Output the [X, Y] coordinate of the center of the cell containing the given text.  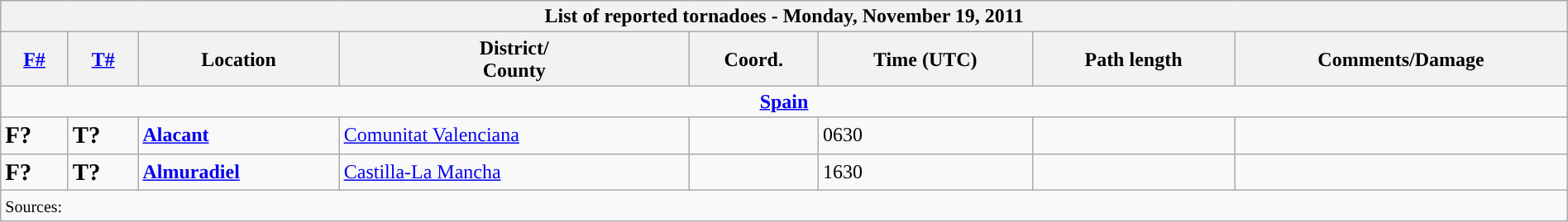
F# [35, 59]
Time (UTC) [925, 59]
District/County [514, 59]
Spain [784, 102]
1630 [925, 172]
Location [238, 59]
Path length [1133, 59]
Castilla-La Mancha [514, 172]
Comments/Damage [1401, 59]
Sources: [784, 205]
T# [103, 59]
Alacant [238, 135]
Coord. [753, 59]
0630 [925, 135]
List of reported tornadoes - Monday, November 19, 2011 [784, 17]
Comunitat Valenciana [514, 135]
Almuradiel [238, 172]
